Locate the cell with the specified text and output its (X, Y) center coordinate. 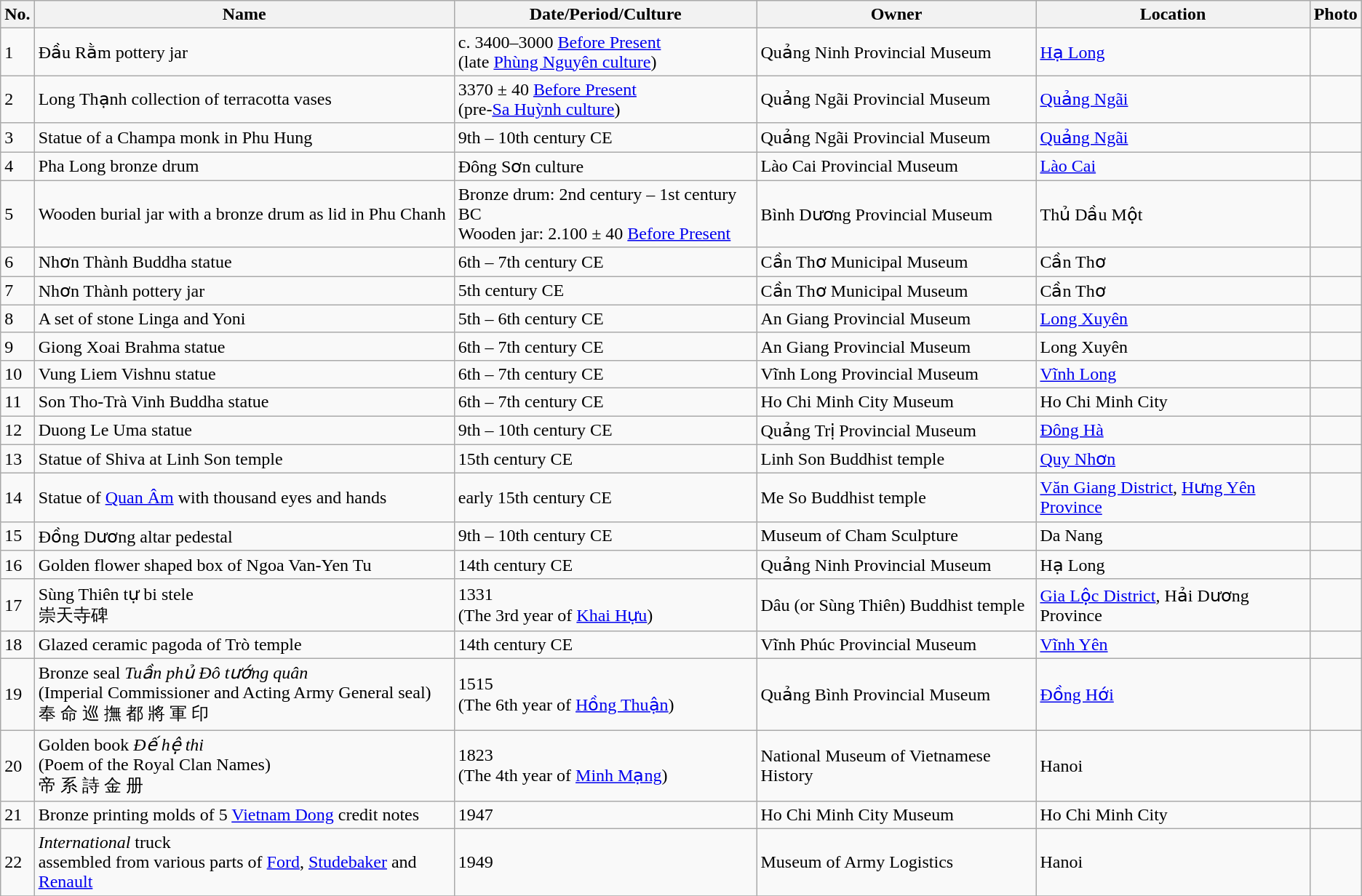
15th century CE (605, 459)
13 (17, 459)
3 (17, 137)
6 (17, 262)
Nhơn Thành Buddha statue (244, 262)
c. 3400–3000 Before Present (late Phùng Nguyên culture) (605, 52)
Location (1173, 15)
Vĩnh Long Provincial Museum (896, 374)
Glazed ceramic pagoda of Trò temple (244, 644)
Vĩnh Long (1173, 374)
Quảng Bình Provincial Museum (896, 694)
Bronze drum: 2nd century – 1st century BC Wooden jar: 2.100 ± 40 Before Present (605, 214)
3370 ± 40 Before Present (pre-Sa Huỳnh culture) (605, 99)
Bình Dương Provincial Museum (896, 214)
20 (17, 766)
Wooden burial jar with a bronze drum as lid in Phu Chanh (244, 214)
Me So Buddhist temple (896, 497)
Golden book Đế hệ thi (Poem of the Royal Clan Names)帝 系 詩 金 册 (244, 766)
18 (17, 644)
5th – 6th century CE (605, 319)
1 (17, 52)
10 (17, 374)
8 (17, 319)
17 (17, 605)
7 (17, 291)
Vung Liem Vishnu statue (244, 374)
Đồng Dương altar pedestal (244, 536)
Statue of a Champa monk in Phu Hung (244, 137)
1947 (605, 815)
Name (244, 15)
1823(The 4th year of Minh Mạng) (605, 766)
Vĩnh Yên (1173, 644)
Date/Period/Culture (605, 15)
Dâu (or Sùng Thiên) Buddhist temple (896, 605)
Bronze seal Tuần phủ Đô tướng quân(Imperial Commissioner and Acting Army General seal)奉 命 巡 撫 都 將 軍 印 (244, 694)
Đầu Rằm pottery jar (244, 52)
9 (17, 346)
Nhơn Thành pottery jar (244, 291)
Thủ Dầu Một (1173, 214)
1515(The 6th year of Hồng Thuận) (605, 694)
Đồng Hới (1173, 694)
Duong Le Uma statue (244, 431)
Văn Giang District, Hưng Yên Province (1173, 497)
National Museum of Vietnamese History (896, 766)
Giong Xoai Brahma statue (244, 346)
Golden flower shaped box of Ngoa Van-Yen Tu (244, 565)
Bronze printing molds of 5 Vietnam Dong credit notes (244, 815)
1949 (605, 863)
14 (17, 497)
1331(The 3rd year of Khai Hựu) (605, 605)
Lào Cai (1173, 166)
Owner (896, 15)
Statue of Quan Âm with thousand eyes and hands (244, 497)
Lào Cai Provincial Museum (896, 166)
2 (17, 99)
Sùng Thiên tự bi stele崇天寺碑 (244, 605)
21 (17, 815)
A set of stone Linga and Yoni (244, 319)
Pha Long bronze drum (244, 166)
No. (17, 15)
Museum of Army Logistics (896, 863)
Vĩnh Phúc Provincial Museum (896, 644)
early 15th century CE (605, 497)
Museum of Cham Sculpture (896, 536)
19 (17, 694)
15 (17, 536)
Quy Nhơn (1173, 459)
Photo (1336, 15)
International truckassembled from various parts of Ford, Studebaker and Renault (244, 863)
Đông Hà (1173, 431)
Long Thạnh collection of terracotta vases (244, 99)
Statue of Shiva at Linh Son temple (244, 459)
22 (17, 863)
12 (17, 431)
Da Nang (1173, 536)
Son Tho-Trà Vinh Buddha statue (244, 401)
Đông Sơn culture (605, 166)
5th century CE (605, 291)
16 (17, 565)
Quảng Trị Provincial Museum (896, 431)
5 (17, 214)
Linh Son Buddhist temple (896, 459)
4 (17, 166)
11 (17, 401)
Gia Lộc District, Hải Dương Province (1173, 605)
